Locate the cell with the specified text and output its [x, y] center coordinate. 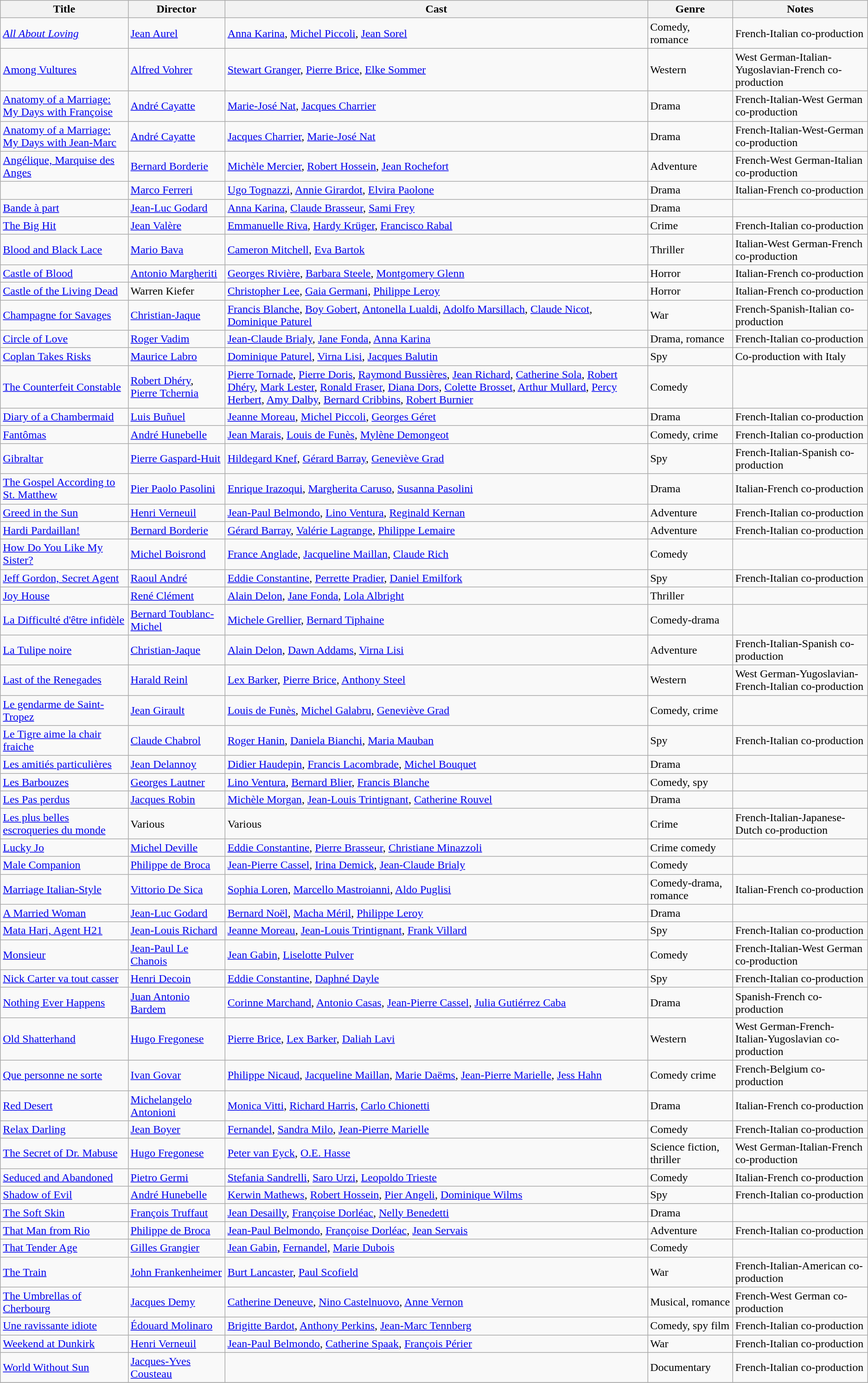
Genre [690, 9]
That Man from Rio [64, 1230]
Philippe Nicaud, Jacqueline Maillan, Marie Daëms, Jean-Pierre Marielle, Jess Hahn [436, 1075]
Warren Kiefer [176, 291]
Catherine Deneuve, Nino Castelnuovo, Anne Vernon [436, 1302]
Raoul André [176, 578]
Corinne Marchand, Antonio Casas, Jean-Pierre Cassel, Julia Gutiérrez Caba [436, 1002]
Ugo Tognazzi, Annie Girardot, Elvira Paolone [436, 190]
Les amitiés particulières [64, 765]
Shadow of Evil [64, 1195]
Anatomy of a Marriage: My Days with Françoise [64, 106]
Harald Reinl [176, 680]
Bernard Toublanc-Michel [176, 620]
Alain Delon, Dawn Addams, Virna Lisi [436, 650]
Lino Ventura, Bernard Blier, Francis Blanche [436, 782]
Jean Valère [176, 225]
Pier Paolo Pasolini [176, 489]
Comedy-drama, romance [690, 889]
Jacques-Yves Cousteau [176, 1368]
Robert Dhéry, Pierre Tchernia [176, 387]
Jacques Robin [176, 800]
Jean Marais, Louis de Funès, Mylène Demongeot [436, 435]
Jeff Gordon, Secret Agent [64, 578]
Louis de Funès, Michel Galabru, Geneviève Grad [436, 710]
Jean Gabin, Liselotte Pulver [436, 955]
Comedy crime [690, 1075]
Claude Chabrol [176, 740]
Stefania Sandrelli, Saro Urzi, Leopoldo Trieste [436, 1177]
Mata Hari, Agent H21 [64, 931]
Luis Buñuel [176, 417]
Among Vultures [64, 70]
All About Loving [64, 33]
Jacques Charrier, Marie-José Nat [436, 136]
The Umbrellas of Cherbourg [64, 1302]
Last of the Renegades [64, 680]
Fantômas [64, 435]
Emmanuelle Riva, Hardy Krüger, Francisco Rabal [436, 225]
Eddie Constantine, Perrette Pradier, Daniel Emilfork [436, 578]
Jean-Claude Brialy, Jane Fonda, Anna Karina [436, 339]
Anatomy of a Marriage: My Days with Jean-Marc [64, 136]
The Train [64, 1272]
Jean Desailly, Françoise Dorléac, Nelly Benedetti [436, 1213]
Lucky Jo [64, 848]
Kerwin Mathews, Robert Hossein, Pier Angeli, Dominique Wilms [436, 1195]
Les Barbouzes [64, 782]
French-Italian‐American co-production [800, 1272]
Pierre Gaspard-Huit [176, 458]
Drama, romance [690, 339]
Blood and Black Lace [64, 250]
Enrique Irazoqui, Margherita Caruso, Susanna Pasolini [436, 489]
Pietro Germi [176, 1177]
Les plus belles escroqueries du monde [64, 824]
Male Companion [64, 865]
Le gendarme de Saint-Tropez [64, 710]
Science fiction, thriller [690, 1153]
Jacques Demy [176, 1302]
How Do You Like My Sister? [64, 554]
Comedy, romance [690, 33]
Hildegard Knef, Gérard Barray, Geneviève Grad [436, 458]
Christopher Lee, Gaia Germani, Philippe Leroy [436, 291]
The Soft Skin [64, 1213]
Joy House [64, 596]
Dominique Paturel, Virna Lisi, Jacques Balutin [436, 357]
Jeanne Moreau, Jean-Louis Trintignant, Frank Villard [436, 931]
Didier Haudepin, Francis Lacombrade, Michel Bouquet [436, 765]
Francis Blanche, Boy Gobert, Antonella Lualdi, Adolfo Marsillach, Claude Nicot, Dominique Paturel [436, 315]
Brigitte Bardot, Anthony Perkins, Jean-Marc Tennberg [436, 1326]
West German-Italian-French co-production [800, 1153]
Antonio Margheriti [176, 273]
Michel Boisrond [176, 554]
John Frankenheimer [176, 1272]
Gérard Barray, Valérie Lagrange, Philippe Lemaire [436, 530]
Jeanne Moreau, Michel Piccoli, Georges Géret [436, 417]
Crime comedy [690, 848]
Roger Vadim [176, 339]
Italian-West German-French co-production [800, 250]
Seduced and Abandoned [64, 1177]
Red Desert [64, 1105]
Lex Barker, Pierre Brice, Anthony Steel [436, 680]
Jean Girault [176, 710]
Vittorio De Sica [176, 889]
Hardi Pardaillan! [64, 530]
Jean-Paul Belmondo, Lino Ventura, Reginald Kernan [436, 513]
Michelangelo Antonioni [176, 1105]
René Clément [176, 596]
Weekend at Dunkirk [64, 1344]
Marco Ferreri [176, 190]
Coplan Takes Risks [64, 357]
Nothing Ever Happens [64, 1002]
Ivan Govar [176, 1075]
The Secret of Dr. Mabuse [64, 1153]
Eddie Constantine, Daphné Dayle [436, 978]
Angélique, Marquise des Anges [64, 166]
Diary of a Chambermaid [64, 417]
Circle of Love [64, 339]
Jean Gabin, Fernandel, Marie Dubois [436, 1248]
Greed in the Sun [64, 513]
Henri Decoin [176, 978]
Notes [800, 9]
Cast [436, 9]
Bande à part [64, 208]
Castle of the Living Dead [64, 291]
Peter van Eyck, O.E. Hasse [436, 1153]
Michele Grellier, Bernard Tiphaine [436, 620]
French-West German-Italian co-production [800, 166]
Sophia Loren, Marcello Mastroianni, Aldo Puglisi [436, 889]
Gibraltar [64, 458]
Old Shatterhand [64, 1039]
Jean-Louis Richard [176, 931]
World Without Sun [64, 1368]
Le Tigre aime la chair fraiche [64, 740]
French-Belgium co-production [800, 1075]
Alain Delon, Jane Fonda, Lola Albright [436, 596]
Title [64, 9]
Michèle Mercier, Robert Hossein, Jean Rochefort [436, 166]
Relax Darling [64, 1130]
Georges Rivière, Barbara Steele, Montgomery Glenn [436, 273]
Documentary [690, 1368]
Jean-Paul Belmondo, Françoise Dorléac, Jean Servais [436, 1230]
Comedy-drama [690, 620]
Édouard Molinaro [176, 1326]
Juan Antonio Bardem [176, 1002]
Marie-José Nat, Jacques Charrier [436, 106]
Comedy, spy film [690, 1326]
Pierre Brice, Lex Barker, Daliah Lavi [436, 1039]
Jean Boyer [176, 1130]
Anna Karina, Michel Piccoli, Jean Sorel [436, 33]
Eddie Constantine, Pierre Brasseur, Christiane Minazzoli [436, 848]
The Big Hit [64, 225]
François Truffaut [176, 1213]
Musical, romance [690, 1302]
The Gospel According to St. Matthew [64, 489]
French-Italian-Japanese-Dutch co-production [800, 824]
West German-Italian-Yugoslavian-French co-production [800, 70]
Champagne for Savages [64, 315]
Monsieur [64, 955]
Monica Vitti, Richard Harris, Carlo Chionetti [436, 1105]
Cameron Mitchell, Eva Bartok [436, 250]
Jean Delannoy [176, 765]
Roger Hanin, Daniela Bianchi, Maria Mauban [436, 740]
Stewart Granger, Pierre Brice, Elke Sommer [436, 70]
Comedy, spy [690, 782]
Michel Deville [176, 848]
Castle of Blood [64, 273]
Director [176, 9]
Mario Bava [176, 250]
Spanish-French co-production [800, 1002]
Georges Lautner [176, 782]
The Counterfeit Constable [64, 387]
Co-production with Italy [800, 357]
West German-French-Italian-Yugoslavian co-production [800, 1039]
French-West German co-production [800, 1302]
Nick Carter va tout casser [64, 978]
French-Spanish-Italian co-production [800, 315]
Que personne ne sorte [64, 1075]
La Difficulté d'être infidèle [64, 620]
France Anglade, Jacqueline Maillan, Claude Rich [436, 554]
Jean Aurel [176, 33]
A Married Woman [64, 913]
Gilles Grangier [176, 1248]
Une ravissante idiote [64, 1326]
Maurice Labro [176, 357]
Bernard Noël, Macha Méril, Philippe Leroy [436, 913]
Jean-Pierre Cassel, Irina Demick, Jean-Claude Brialy [436, 865]
Marriage Italian-Style [64, 889]
That Tender Age [64, 1248]
Jean-Paul Le Chanois [176, 955]
Burt Lancaster, Paul Scofield [436, 1272]
West German-Yugoslavian-French-Italian co-production [800, 680]
Anna Karina, Claude Brasseur, Sami Frey [436, 208]
La Tulipe noire [64, 650]
Michèle Morgan, Jean-Louis Trintignant, Catherine Rouvel [436, 800]
Fernandel, Sandra Milo, Jean-Pierre Marielle [436, 1130]
Les Pas perdus [64, 800]
Alfred Vohrer [176, 70]
French-Italian-West-German co-production [800, 136]
Jean-Paul Belmondo, Catherine Spaak, François Périer [436, 1344]
